Determine the (x, y) coordinate at the center of the cell enclosing the given text.  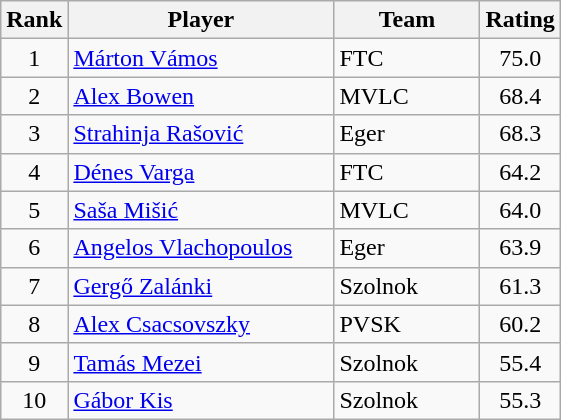
Alex Bowen (201, 96)
Team (407, 20)
63.9 (520, 248)
5 (34, 210)
68.4 (520, 96)
1 (34, 58)
75.0 (520, 58)
10 (34, 400)
Dénes Varga (201, 172)
55.4 (520, 362)
Rank (34, 20)
61.3 (520, 286)
68.3 (520, 134)
7 (34, 286)
Angelos Vlachopoulos (201, 248)
Strahinja Rašović (201, 134)
PVSK (407, 324)
60.2 (520, 324)
64.0 (520, 210)
64.2 (520, 172)
6 (34, 248)
Saša Mišić (201, 210)
Gergő Zalánki (201, 286)
4 (34, 172)
8 (34, 324)
9 (34, 362)
Márton Vámos (201, 58)
Player (201, 20)
2 (34, 96)
Gábor Kis (201, 400)
55.3 (520, 400)
Tamás Mezei (201, 362)
3 (34, 134)
Alex Csacsovszky (201, 324)
Rating (520, 20)
